Detect which cell encompasses the target text, then output its [X, Y] center coordinate. 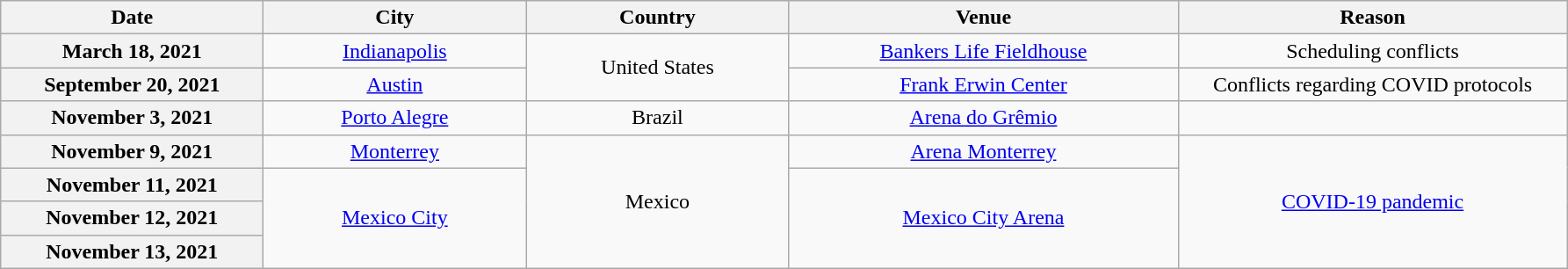
Mexico [657, 201]
Austin [395, 84]
COVID-19 pandemic [1372, 201]
Date [132, 18]
Indianapolis [395, 51]
September 20, 2021 [132, 84]
Arena do Grêmio [984, 118]
Mexico City Arena [984, 218]
Bankers Life Fieldhouse [984, 51]
November 11, 2021 [132, 185]
November 12, 2021 [132, 218]
Porto Alegre [395, 118]
November 9, 2021 [132, 151]
Mexico City [395, 218]
March 18, 2021 [132, 51]
Conflicts regarding COVID protocols [1372, 84]
Frank Erwin Center [984, 84]
Brazil [657, 118]
November 3, 2021 [132, 118]
November 13, 2021 [132, 251]
Venue [984, 18]
City [395, 18]
Country [657, 18]
Arena Monterrey [984, 151]
Scheduling conflicts [1372, 51]
Reason [1372, 18]
United States [657, 68]
Monterrey [395, 151]
